Identify which cell holds the provided text, then report its [X, Y] central coordinate. 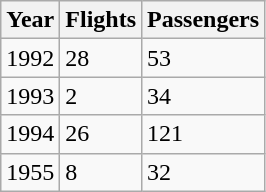
121 [204, 134]
1994 [30, 134]
Passengers [204, 20]
Year [30, 20]
53 [204, 58]
34 [204, 96]
8 [101, 172]
26 [101, 134]
1993 [30, 96]
1992 [30, 58]
28 [101, 58]
Flights [101, 20]
32 [204, 172]
1955 [30, 172]
2 [101, 96]
